Extract the [x, y] coordinate from the center of the cell holding the provided text.  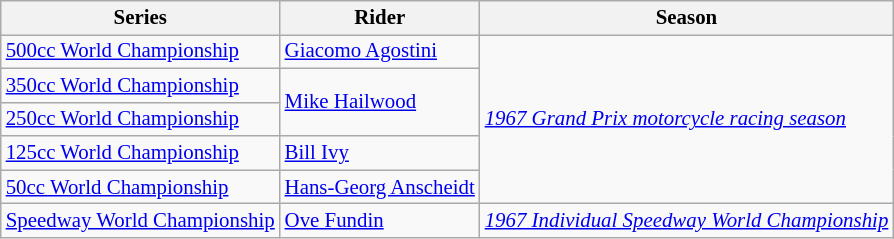
Bill Ivy [380, 153]
125cc World Championship [140, 153]
Hans-Georg Anscheidt [380, 187]
Speedway World Championship [140, 221]
1967 Grand Prix motorcycle racing season [687, 118]
Giacomo Agostini [380, 51]
1967 Individual Speedway World Championship [687, 221]
Ove Fundin [380, 221]
500cc World Championship [140, 51]
Rider [380, 18]
350cc World Championship [140, 85]
Series [140, 18]
50cc World Championship [140, 187]
Mike Hailwood [380, 102]
Season [687, 18]
250cc World Championship [140, 119]
